Scan for the cell matching the given text and deliver its (X, Y) coordinate at center. 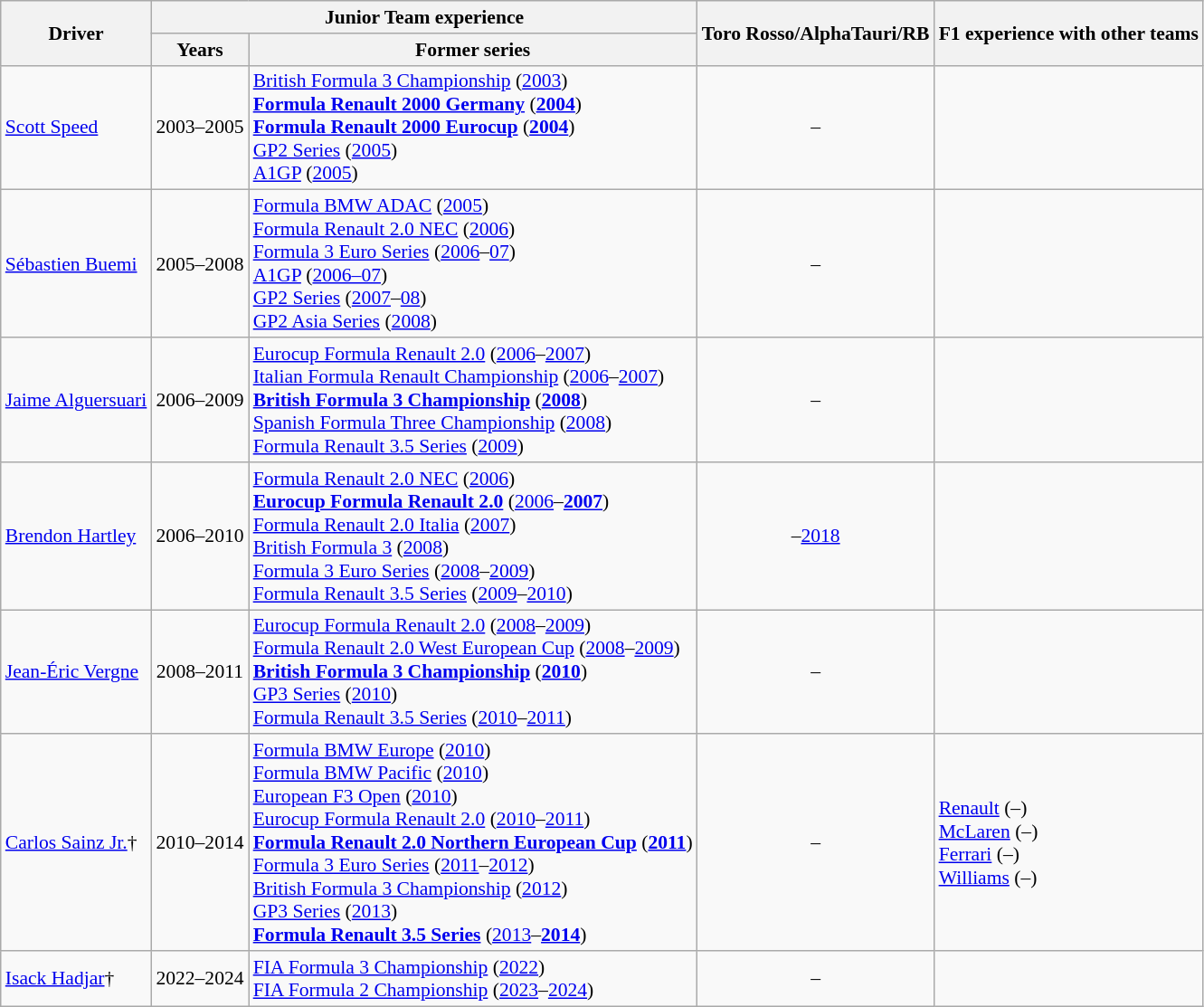
2008–2011 (199, 672)
Renault (–)McLaren (–)Ferrari (–)Williams (–) (1069, 843)
Brendon Hartley (76, 536)
2005–2008 (199, 264)
Carlos Sainz Jr.† (76, 843)
Toro Rosso/AlphaTauri/RB (816, 33)
Jaime Alguersuari (76, 400)
2003–2005 (199, 128)
Driver (76, 33)
British Formula 3 Championship (2003) Formula Renault 2000 Germany (2004) Formula Renault 2000 Eurocup (2004) GP2 Series (2005)A1GP (2005) (473, 128)
Formula BMW ADAC (2005)Formula Renault 2.0 NEC (2006)Formula 3 Euro Series (2006–07)A1GP (2006–07)GP2 Series (2007–08)GP2 Asia Series (2008) (473, 264)
2006–2010 (199, 536)
Sébastien Buemi (76, 264)
F1 experience with other teams (1069, 33)
Jean-Éric Vergne (76, 672)
2006–2009 (199, 400)
–2018 (816, 536)
FIA Formula 3 Championship (2022)FIA Formula 2 Championship (2023–2024) (473, 979)
Junior Team experience (423, 17)
Former series (473, 50)
Years (199, 50)
Scott Speed (76, 128)
2010–2014 (199, 843)
Isack Hadjar† (76, 979)
2022–2024 (199, 979)
